Output the [x, y] coordinate of the center of the cell containing the given text.  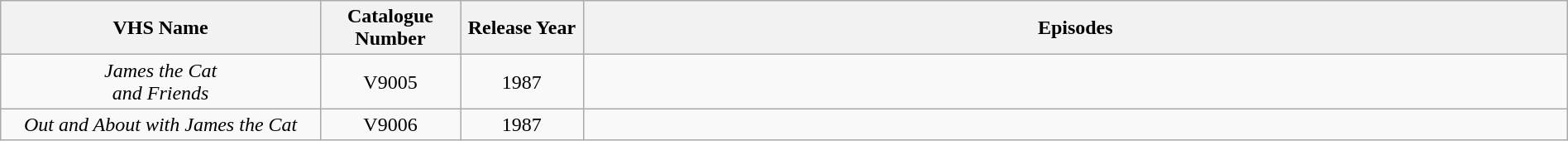
Catalogue Number [390, 28]
James the Catand Friends [160, 81]
V9005 [390, 81]
VHS Name [160, 28]
Out and About with James the Cat [160, 124]
Episodes [1075, 28]
Release Year [523, 28]
V9006 [390, 124]
